Return the (x, y) coordinate for the center point of the cell that contains the specified text.  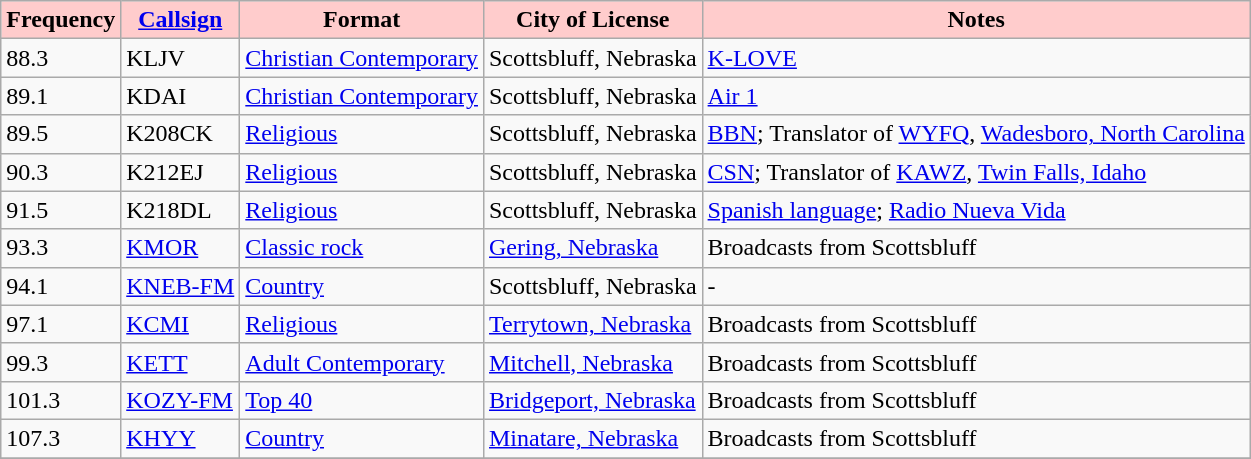
Mitchell, Nebraska (592, 362)
KMOR (180, 248)
97.1 (61, 324)
Terrytown, Nebraska (592, 324)
91.5 (61, 210)
99.3 (61, 362)
89.5 (61, 134)
94.1 (61, 286)
KNEB-FM (180, 286)
Gering, Nebraska (592, 248)
Spanish language; Radio Nueva Vida (976, 210)
93.3 (61, 248)
K218DL (180, 210)
Callsign (180, 20)
Frequency (61, 20)
89.1 (61, 96)
107.3 (61, 438)
90.3 (61, 172)
Top 40 (362, 400)
KCMI (180, 324)
- (976, 286)
Adult Contemporary (362, 362)
KHYY (180, 438)
KETT (180, 362)
Notes (976, 20)
CSN; Translator of KAWZ, Twin Falls, Idaho (976, 172)
K208CK (180, 134)
Minatare, Nebraska (592, 438)
K-LOVE (976, 58)
BBN; Translator of WYFQ, Wadesboro, North Carolina (976, 134)
Format (362, 20)
Air 1 (976, 96)
KOZY-FM (180, 400)
KLJV (180, 58)
City of License (592, 20)
K212EJ (180, 172)
Bridgeport, Nebraska (592, 400)
Classic rock (362, 248)
88.3 (61, 58)
KDAI (180, 96)
101.3 (61, 400)
